Scan for the cell matching the given text and deliver its [X, Y] coordinate at center. 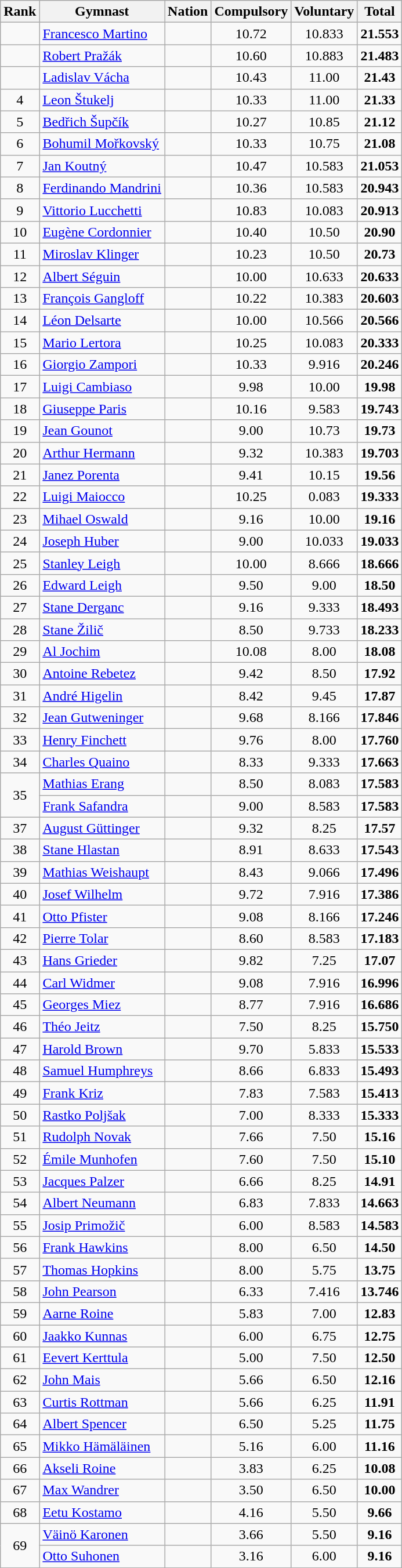
Eevert Kerttula [102, 1358]
John Pearson [102, 1291]
Luigi Cambiaso [102, 387]
Jan Koutný [102, 166]
68 [20, 1512]
9.45 [324, 696]
6.75 [324, 1335]
14.583 [379, 1225]
26 [20, 585]
9.916 [324, 365]
8.77 [251, 1005]
Voluntary [324, 12]
47 [20, 1049]
Compulsory [251, 12]
18.666 [379, 563]
10.566 [324, 321]
Jean Gounot [102, 431]
10.883 [324, 56]
Thomas Hopkins [102, 1269]
7.416 [324, 1291]
21.553 [379, 34]
9.72 [251, 894]
10.73 [324, 431]
Rastko Poljšak [102, 1115]
Giuseppe Paris [102, 409]
18 [20, 409]
0.083 [324, 497]
6 [20, 144]
49 [20, 1093]
21.483 [379, 56]
15 [20, 343]
Eetu Kostamo [102, 1512]
Nation [188, 12]
10.60 [251, 56]
11.75 [379, 1424]
18.233 [379, 629]
8.60 [251, 938]
19.56 [379, 475]
August Güttinger [102, 828]
Léon Delsarte [102, 321]
37 [20, 828]
10.16 [251, 409]
Albert Neumann [102, 1203]
15.750 [379, 1027]
7.25 [324, 960]
17.496 [379, 872]
Hans Grieder [102, 960]
52 [20, 1159]
Joseph Huber [102, 541]
17.87 [379, 696]
18.08 [379, 652]
65 [20, 1446]
19 [20, 431]
14.663 [379, 1203]
7.833 [324, 1203]
8.333 [324, 1115]
34 [20, 762]
Émile Munhofen [102, 1159]
17.07 [379, 960]
10.633 [324, 277]
Antoine Rebetez [102, 674]
Leon Štukelj [102, 100]
Mihael Oswald [102, 519]
12.16 [379, 1380]
27 [20, 607]
8.633 [324, 850]
5.833 [324, 1049]
17.57 [379, 828]
10.43 [251, 78]
7.583 [324, 1093]
Rudolph Novak [102, 1137]
28 [20, 629]
64 [20, 1424]
39 [20, 872]
16 [20, 365]
Stanley Leigh [102, 563]
11 [20, 254]
7.66 [251, 1137]
25 [20, 563]
Arthur Hermann [102, 453]
53 [20, 1181]
9.066 [324, 872]
Mario Lertora [102, 343]
21.08 [379, 144]
Rank [20, 12]
21.12 [379, 122]
15.533 [379, 1049]
12.75 [379, 1335]
19.333 [379, 497]
42 [20, 938]
41 [20, 916]
69 [20, 1545]
14 [20, 321]
8.42 [251, 696]
Al Jochim [102, 652]
15.493 [379, 1071]
Stane Hlastan [102, 850]
21.33 [379, 100]
Josef Wilhelm [102, 894]
14.91 [379, 1181]
6.833 [324, 1071]
Jaakko Kunnas [102, 1335]
17.92 [379, 674]
Pierre Tolar [102, 938]
18.50 [379, 585]
Aarne Roine [102, 1313]
15.16 [379, 1137]
29 [20, 652]
19.16 [379, 519]
Ladislav Vácha [102, 78]
8.666 [324, 563]
Miroslav Klinger [102, 254]
Akseli Roine [102, 1468]
23 [20, 519]
9.70 [251, 1049]
10.033 [324, 541]
Josip Primožič [102, 1225]
32 [20, 718]
7.60 [251, 1159]
4.16 [251, 1512]
48 [20, 1071]
8 [20, 188]
20.943 [379, 188]
Eugène Cordonnier [102, 232]
67 [20, 1490]
43 [20, 960]
Théo Jeitz [102, 1027]
15.333 [379, 1115]
Gymnast [102, 12]
18.493 [379, 607]
10.27 [251, 122]
Albert Spencer [102, 1424]
13 [20, 299]
François Gangloff [102, 299]
10.75 [324, 144]
38 [20, 850]
Jacques Palzer [102, 1181]
19.743 [379, 409]
20 [20, 453]
Robert Pražák [102, 56]
9.41 [251, 475]
20.90 [379, 232]
45 [20, 1005]
21 [20, 475]
21.053 [379, 166]
10.23 [251, 254]
3.50 [251, 1490]
Jean Gutweninger [102, 718]
17.183 [379, 938]
9.50 [251, 585]
20.633 [379, 277]
62 [20, 1380]
9.733 [324, 629]
21.43 [379, 78]
Max Wandrer [102, 1490]
8.43 [251, 872]
13.75 [379, 1269]
11.16 [379, 1446]
6.83 [251, 1203]
Mathias Weishaupt [102, 872]
40 [20, 894]
Janez Porenta [102, 475]
9.82 [251, 960]
10.72 [251, 34]
Bedřich Šupčík [102, 122]
Total [379, 12]
9.68 [251, 718]
3.16 [251, 1556]
John Mais [102, 1380]
10.22 [251, 299]
20.73 [379, 254]
9.98 [251, 387]
35 [20, 795]
33 [20, 740]
58 [20, 1291]
9.583 [324, 409]
Frank Safandra [102, 806]
57 [20, 1269]
9 [20, 210]
7.83 [251, 1093]
10 [20, 232]
15.413 [379, 1093]
Ferdinando Mandrini [102, 188]
61 [20, 1358]
17.543 [379, 850]
Otto Pfister [102, 916]
12 [20, 277]
17.663 [379, 762]
16.996 [379, 983]
6.66 [251, 1181]
19.703 [379, 453]
8.91 [251, 850]
Mikko Hämäläinen [102, 1446]
Curtis Rottman [102, 1402]
Mathias Erang [102, 784]
12.50 [379, 1358]
15.10 [379, 1159]
59 [20, 1313]
8.66 [251, 1071]
Charles Quaino [102, 762]
Giorgio Zampori [102, 365]
24 [20, 541]
Albert Séguin [102, 277]
31 [20, 696]
19.033 [379, 541]
Stane Derganc [102, 607]
50 [20, 1115]
8.33 [251, 762]
10.15 [324, 475]
5.25 [324, 1424]
19.73 [379, 431]
Luigi Maiocco [102, 497]
54 [20, 1203]
Georges Miez [102, 1005]
17.246 [379, 916]
Väinö Karonen [102, 1534]
Carl Widmer [102, 983]
20.333 [379, 343]
10.833 [324, 34]
10.40 [251, 232]
Bohumil Mořkovský [102, 144]
6.33 [251, 1291]
55 [20, 1225]
66 [20, 1468]
56 [20, 1247]
5.75 [324, 1269]
30 [20, 674]
Otto Suhonen [102, 1556]
Frank Kriz [102, 1093]
63 [20, 1402]
5 [20, 122]
46 [20, 1027]
Stane Žilič [102, 629]
Edward Leigh [102, 585]
14.50 [379, 1247]
5.83 [251, 1313]
8.083 [324, 784]
20.603 [379, 299]
51 [20, 1137]
10.85 [324, 122]
17 [20, 387]
17.386 [379, 894]
5.16 [251, 1446]
17.846 [379, 718]
10.36 [251, 188]
Henry Finchett [102, 740]
André Higelin [102, 696]
19.98 [379, 387]
9.76 [251, 740]
Vittorio Lucchetti [102, 210]
20.246 [379, 365]
4 [20, 100]
Samuel Humphreys [102, 1071]
44 [20, 983]
22 [20, 497]
13.746 [379, 1291]
20.913 [379, 210]
12.83 [379, 1313]
10.47 [251, 166]
3.66 [251, 1534]
17.760 [379, 740]
20.566 [379, 321]
Francesco Martino [102, 34]
Frank Hawkins [102, 1247]
60 [20, 1335]
9.66 [379, 1512]
3.83 [251, 1468]
16.686 [379, 1005]
11.91 [379, 1402]
Harold Brown [102, 1049]
7 [20, 166]
10.83 [251, 210]
5.00 [251, 1358]
9.42 [251, 674]
